Return (X, Y) of the center of cell containing provided text 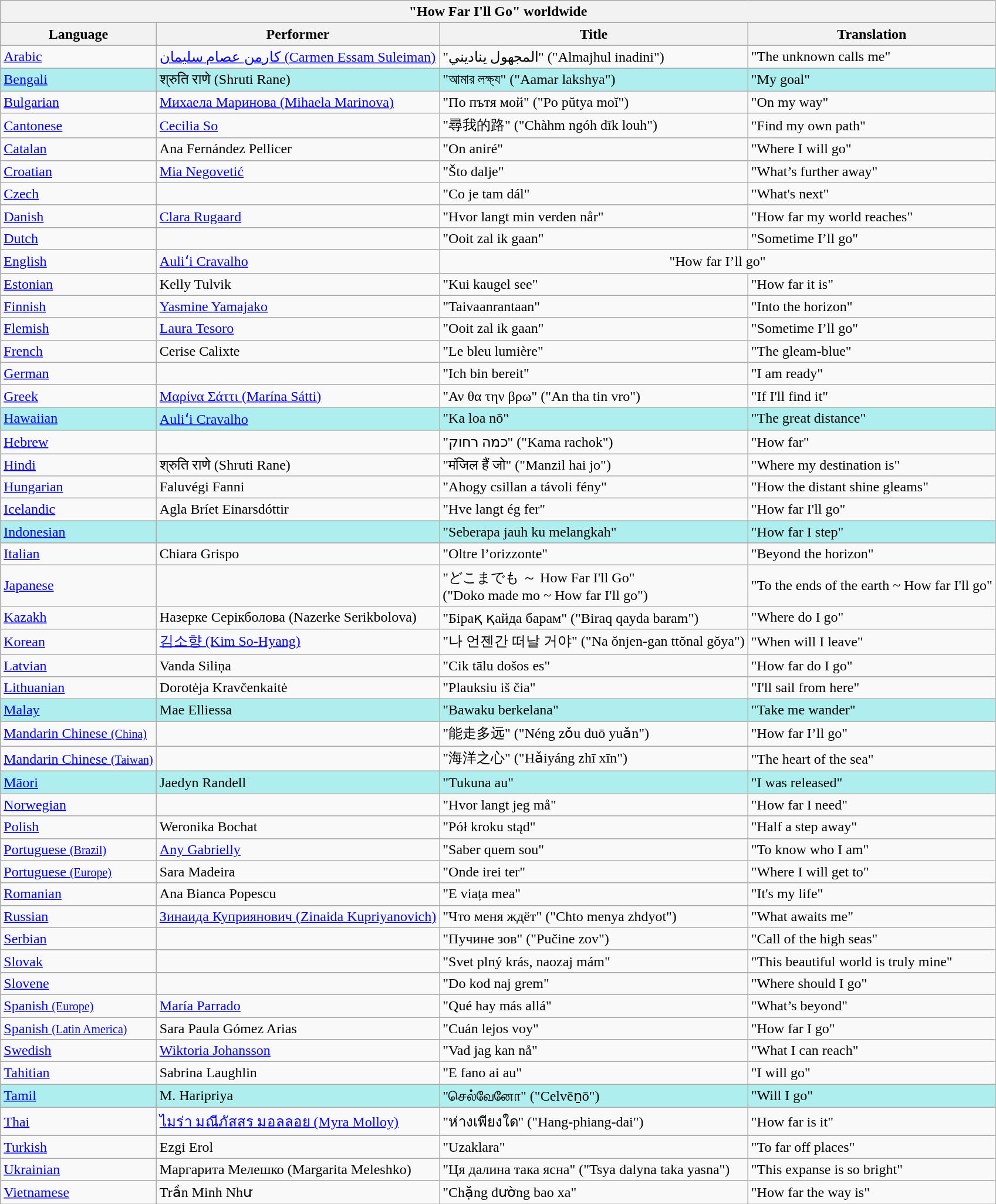
Arabic (79, 57)
"Where my destination is" (872, 464)
"How Far I'll Go" worldwide (498, 12)
"How far" (872, 442)
Sabrina Laughlin (298, 1073)
"I will go" (872, 1073)
"The gleam-blue" (872, 351)
"Ahogy csillan a távoli fény" (594, 487)
Bengali (79, 79)
Slovene (79, 983)
"Where do I go" (872, 618)
"Пучине зов" ("Pučine zov") (594, 939)
Ana Fernández Pellicer (298, 149)
"Hvor langt jeg må" (594, 805)
"Where I will get to" (872, 872)
"Into the horizon" (872, 306)
"Kui kaugel see" (594, 284)
ไมร่า มณีภัสสร มอลลอย (Myra Molloy) (298, 1121)
"Seberapa jauh ku melangkah" (594, 532)
Mandarin Chinese (Taiwan) (79, 758)
"मंजिल हैं जो" ("Manzil hai jo") (594, 464)
"能走多远" ("Néng zǒu duō yuǎn") (594, 734)
"What’s beyond" (872, 1006)
"나 언젠간 떠날 거야" ("Na ŏnjen-gan ttŏnal gŏya") (594, 642)
"Beyond the horizon" (872, 554)
Kelly Tulvik (298, 284)
"How far the way is" (872, 1192)
English (79, 261)
"E viața mea" (594, 894)
"Cuán lejos voy" (594, 1028)
Μαρίνα Σάττι (Marína Sátti) (298, 396)
Tamil (79, 1096)
"The great distance" (872, 419)
كارمن عصام سليمان (Carmen Essam Suleiman) (298, 57)
Hawaiian (79, 419)
Portuguese (Brazil) (79, 849)
"Saber quem sou" (594, 849)
Spanish (Latin America) (79, 1028)
"How far I need" (872, 805)
Translation (872, 34)
Japanese (79, 586)
Mia Negovetić (298, 171)
German (79, 373)
"Что меня ждёт" ("Chto menya zhdyot") (594, 916)
"This expanse is so bright" (872, 1169)
"The heart of the sea" (872, 758)
French (79, 351)
Sara Paula Gómez Arias (298, 1028)
"По пътя мой" ("Po pŭtya moĭ") (594, 102)
"Where I will go" (872, 149)
Thai (79, 1121)
Laura Tesoro (298, 329)
Portuguese (Europe) (79, 872)
"どこまでも ～ How Far I'll Go"("Doko made mo ~ How far I'll go") (594, 586)
"It's my life" (872, 894)
"Call of the high seas" (872, 939)
Vietnamese (79, 1192)
"尋我的路" ("Chàhm ngóh dīk louh") (594, 126)
Cerise Calixte (298, 351)
"Ka loa nō" (594, 419)
Михаела Маринова (Mihaela Marinova) (298, 102)
Wiktoria Johansson (298, 1051)
Назерке Серікболова (Nazerke Serikbolova) (298, 618)
Catalan (79, 149)
Chiara Grispo (298, 554)
"Pół kroku stąd" (594, 827)
Spanish (Europe) (79, 1006)
"I was released" (872, 783)
"Ich bin bereit" (594, 373)
"Oltre l’orizzonte" (594, 554)
"Hvor langt min verden når" (594, 216)
Any Gabrielly (298, 849)
"How far is it" (872, 1121)
Yasmine Yamajako (298, 306)
"Vad jag kan nå" (594, 1051)
"When will I leave" (872, 642)
Flemish (79, 329)
Swedish (79, 1051)
"How far I'll go" (872, 510)
Māori (79, 783)
"Uzaklara" (594, 1147)
"How far my world reaches" (872, 216)
Finnish (79, 306)
"On aniré" (594, 149)
"I am ready" (872, 373)
Jaedyn Randell (298, 783)
Hindi (79, 464)
"Cik tālu došos es" (594, 665)
"E fano ai au" (594, 1073)
"How the distant shine gleams" (872, 487)
"海洋之心" ("Hǎiyáng zhī xīn") (594, 758)
Kazakh (79, 618)
Performer (298, 34)
"المجهول يناديني" ("Almajhul inadini") (594, 57)
"כמה רחוק" ("Kama rachok") (594, 442)
"To the ends of the earth ~ How far I'll go" (872, 586)
"I'll sail from here" (872, 688)
Hungarian (79, 487)
María Parrado (298, 1006)
Estonian (79, 284)
Ana Bianca Popescu (298, 894)
"Half a step away" (872, 827)
Agla Bríet Einarsdóttir (298, 510)
Croatian (79, 171)
"Αν θα την βρω" ("An tha tin vro") (594, 396)
Serbian (79, 939)
Lithuanian (79, 688)
"Plauksiu iš čia" (594, 688)
Slovak (79, 961)
"How far I go" (872, 1028)
"What I can reach" (872, 1051)
Cantonese (79, 126)
Danish (79, 216)
"This beautiful world is truly mine" (872, 961)
"আমার লক্ষ্য" ("Aamar lakshya") (594, 79)
"How far I step" (872, 532)
"Co je tam dál" (594, 194)
"Бірақ қайда барам" ("Biraq qayda baram") (594, 618)
Mae Elliessa (298, 710)
Malay (79, 710)
Mandarin Chinese (China) (79, 734)
Italian (79, 554)
Title (594, 34)
Ukrainian (79, 1169)
"What’s further away" (872, 171)
Korean (79, 642)
Trần Minh Như (298, 1192)
"Hve langt ég fer" (594, 510)
"Onde irei ter" (594, 872)
Sara Madeira (298, 872)
Indonesian (79, 532)
"செல்வேனோ" ("Celvēṉō") (594, 1096)
Bulgarian (79, 102)
"If I'll find it" (872, 396)
"How far it is" (872, 284)
Ezgi Erol (298, 1147)
"Will I go" (872, 1096)
Latvian (79, 665)
Clara Rugaard (298, 216)
Polish (79, 827)
"Chặng đường bao xa" (594, 1192)
"Bawaku berkelana" (594, 710)
"On my way" (872, 102)
"Find my own path" (872, 126)
Tahitian (79, 1073)
Turkish (79, 1147)
"How far do I go" (872, 665)
"Do kod naj grem" (594, 983)
"Svet plný krás, naozaj mám" (594, 961)
"The unknown calls me" (872, 57)
"Taivaanrantaan" (594, 306)
Cecilia So (298, 126)
"To know who I am" (872, 849)
Hebrew (79, 442)
Маргарита Мелешко (Margarita Meleshko) (298, 1169)
"What awaits me" (872, 916)
M. Haripriya (298, 1096)
Зинаида Куприянович (Zinaida Kupriyanovich) (298, 916)
"Qué hay más allá" (594, 1006)
Weronika Bochat (298, 827)
Russian (79, 916)
"Take me wander" (872, 710)
Vanda Siliņa (298, 665)
Dorotėja Kravčenkaitė (298, 688)
Icelandic (79, 510)
Romanian (79, 894)
김소향 (Kim So-Hyang) (298, 642)
"Tukuna au" (594, 783)
"To far off places" (872, 1147)
"My goal" (872, 79)
"ห่างเพียงใด" ("Hang-phiang-dai") (594, 1121)
"Le bleu lumière" (594, 351)
"Što dalje" (594, 171)
Czech (79, 194)
Language (79, 34)
Dutch (79, 238)
"Where should I go" (872, 983)
"Ця далина така ясна" ("Tsya dalyna taka yasna") (594, 1169)
Faluvégi Fanni (298, 487)
"What's next" (872, 194)
Greek (79, 396)
Norwegian (79, 805)
